For the text-containing cell, return its midpoint in (x, y) coordinate format. 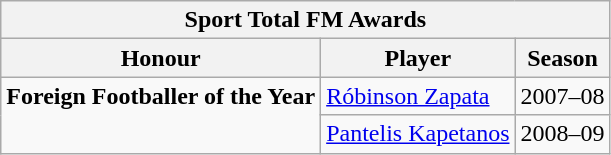
Pantelis Kapetanos (418, 134)
Foreign Footballer of the Year (161, 115)
Sport Total FM Awards (306, 20)
2008–09 (562, 134)
Season (562, 58)
Honour (161, 58)
Róbinson Zapata (418, 96)
2007–08 (562, 96)
Player (418, 58)
